Detect which cell encompasses the target text, then output its [X, Y] center coordinate. 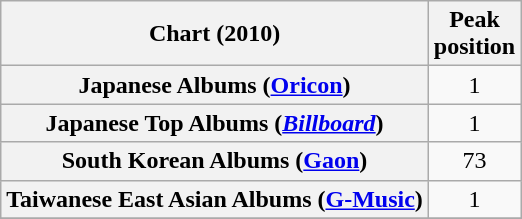
South Korean Albums (Gaon) [215, 161]
73 [474, 161]
Japanese Top Albums (Billboard) [215, 123]
Peakposition [474, 34]
Taiwanese East Asian Albums (G-Music) [215, 199]
Japanese Albums (Oricon) [215, 85]
Chart (2010) [215, 34]
